Scan for the cell matching the given text and deliver its (x, y) coordinate at center. 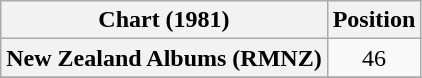
Chart (1981) (164, 20)
New Zealand Albums (RMNZ) (164, 58)
46 (374, 58)
Position (374, 20)
